Search for the cell housing the specified text and yield its (x, y) center coordinate. 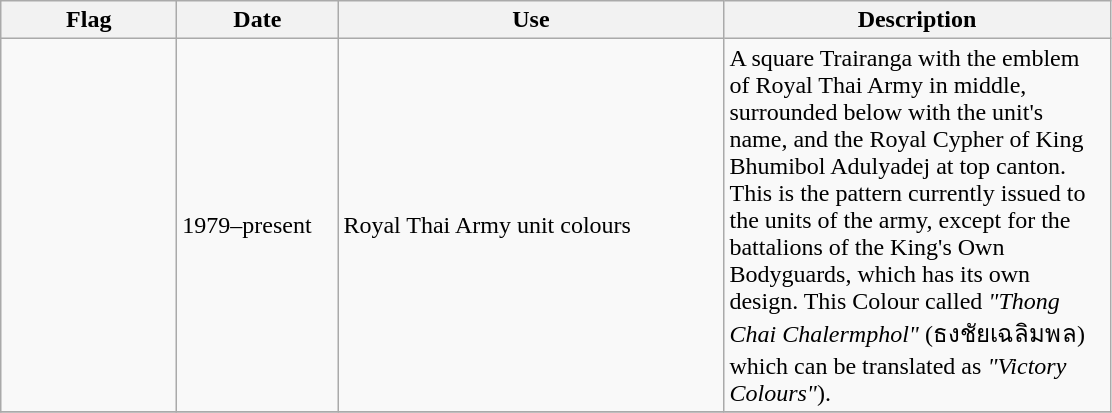
Royal Thai Army unit colours (531, 226)
Flag (89, 20)
1979–present (258, 226)
Date (258, 20)
Description (917, 20)
Use (531, 20)
